Extract the [X, Y] coordinate from the center of the cell holding the provided text.  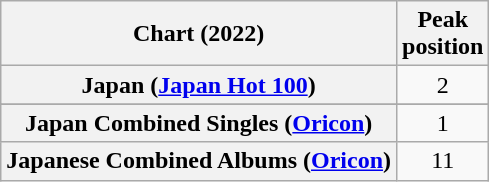
Japanese Combined Albums (Oricon) [199, 161]
Peakposition [443, 34]
Japan (Japan Hot 100) [199, 85]
11 [443, 161]
Chart (2022) [199, 34]
2 [443, 85]
1 [443, 123]
Japan Combined Singles (Oricon) [199, 123]
